Identify which cell holds the provided text, then report its (x, y) central coordinate. 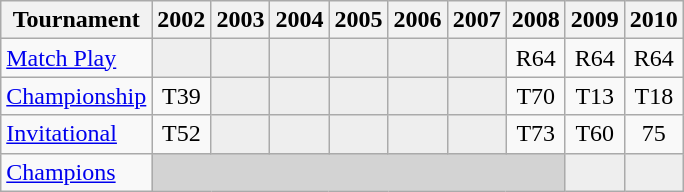
Tournament (76, 20)
T60 (594, 134)
T39 (182, 96)
2007 (476, 20)
Champions (76, 172)
T18 (654, 96)
2009 (594, 20)
2006 (418, 20)
T52 (182, 134)
T70 (536, 96)
2008 (536, 20)
Championship (76, 96)
2005 (358, 20)
2004 (300, 20)
Match Play (76, 58)
2003 (240, 20)
2010 (654, 20)
Invitational (76, 134)
75 (654, 134)
2002 (182, 20)
T73 (536, 134)
T13 (594, 96)
